Pinpoint the cell where the given text exists, returning its [X, Y] midpoint coordinate. 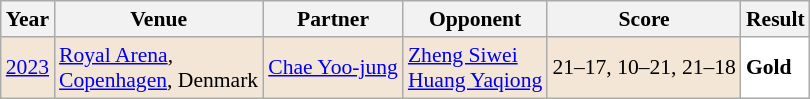
Year [28, 19]
2023 [28, 68]
Royal Arena,Copenhagen, Denmark [158, 68]
Zheng Siwei Huang Yaqiong [475, 68]
Gold [776, 68]
21–17, 10–21, 21–18 [644, 68]
Opponent [475, 19]
Result [776, 19]
Chae Yoo-jung [333, 68]
Score [644, 19]
Partner [333, 19]
Venue [158, 19]
